Detect which cell encompasses the target text, then output its (X, Y) center coordinate. 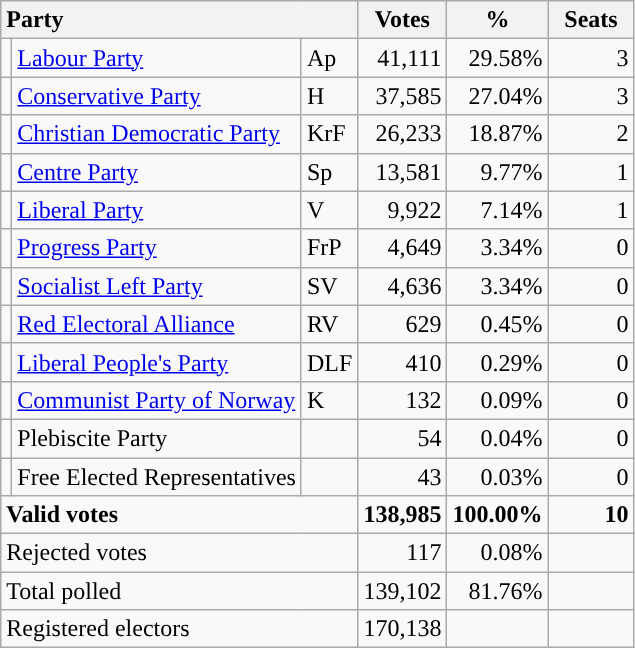
9.77% (498, 172)
29.58% (498, 58)
0.09% (498, 400)
Sp (329, 172)
Party (180, 20)
RV (329, 324)
% (498, 20)
FrP (329, 248)
K (329, 400)
KrF (329, 134)
10 (591, 515)
100.00% (498, 515)
26,233 (402, 134)
Conservative Party (157, 96)
Liberal Party (157, 210)
Socialist Left Party (157, 286)
Free Elected Representatives (157, 477)
Liberal People's Party (157, 362)
Centre Party (157, 172)
139,102 (402, 591)
132 (402, 400)
V (329, 210)
43 (402, 477)
Labour Party (157, 58)
138,985 (402, 515)
Votes (402, 20)
Total polled (180, 591)
0.29% (498, 362)
41,111 (402, 58)
Christian Democratic Party (157, 134)
H (329, 96)
2 (591, 134)
4,636 (402, 286)
629 (402, 324)
Communist Party of Norway (157, 400)
Ap (329, 58)
54 (402, 438)
0.04% (498, 438)
Plebiscite Party (157, 438)
117 (402, 553)
4,649 (402, 248)
0.03% (498, 477)
7.14% (498, 210)
Valid votes (180, 515)
27.04% (498, 96)
Seats (591, 20)
13,581 (402, 172)
18.87% (498, 134)
DLF (329, 362)
0.08% (498, 553)
37,585 (402, 96)
SV (329, 286)
Registered electors (180, 629)
410 (402, 362)
170,138 (402, 629)
Red Electoral Alliance (157, 324)
Progress Party (157, 248)
9,922 (402, 210)
0.45% (498, 324)
81.76% (498, 591)
Rejected votes (180, 553)
